Search for the cell housing the specified text and yield its [X, Y] center coordinate. 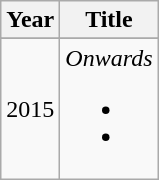
Onwards [109, 109]
Year [30, 20]
2015 [30, 109]
Title [109, 20]
